Extract the (x, y) coordinate from the center of the cell holding the provided text.  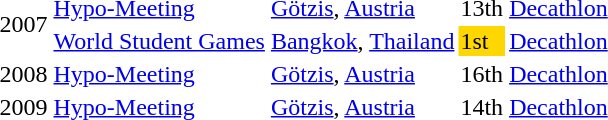
1st (482, 41)
Götzis, Austria (362, 74)
World Student Games (159, 41)
Hypo-Meeting (159, 74)
Bangkok, Thailand (362, 41)
16th (482, 74)
